Return the [X, Y] coordinate for the center point of the cell that contains the specified text.  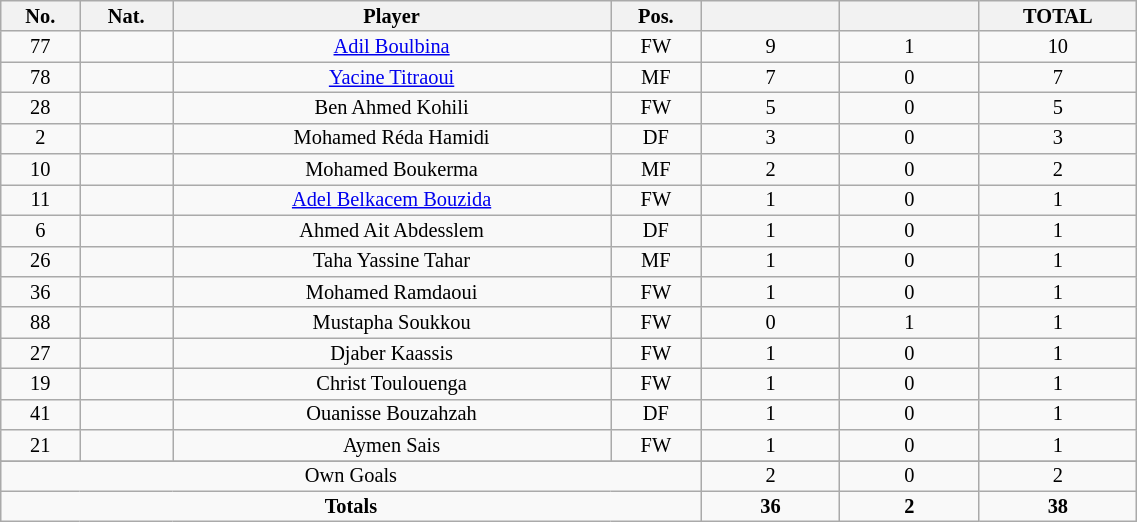
27 [40, 354]
No. [40, 16]
21 [40, 446]
Djaber Kaassis [392, 354]
Christ Toulouenga [392, 384]
9 [770, 46]
Mohamed Réda Hamidi [392, 138]
26 [40, 262]
TOTAL [1058, 16]
Ahmed Ait Abdesslem [392, 230]
Own Goals [351, 476]
Player [392, 16]
Taha Yassine Tahar [392, 262]
6 [40, 230]
28 [40, 108]
78 [40, 78]
Adel Belkacem Bouzida [392, 200]
Ouanisse Bouzahzah [392, 414]
19 [40, 384]
Pos. [656, 16]
77 [40, 46]
11 [40, 200]
Mohamed Boukerma [392, 170]
88 [40, 322]
41 [40, 414]
Aymen Sais [392, 446]
Totals [351, 506]
Ben Ahmed Kohili [392, 108]
Yacine Titraoui [392, 78]
Nat. [126, 16]
Adil Boulbina [392, 46]
Mohamed Ramdaoui [392, 292]
38 [1058, 506]
Mustapha Soukkou [392, 322]
